Capture the cell that displays the provided text and extract its (x, y) central coordinate. 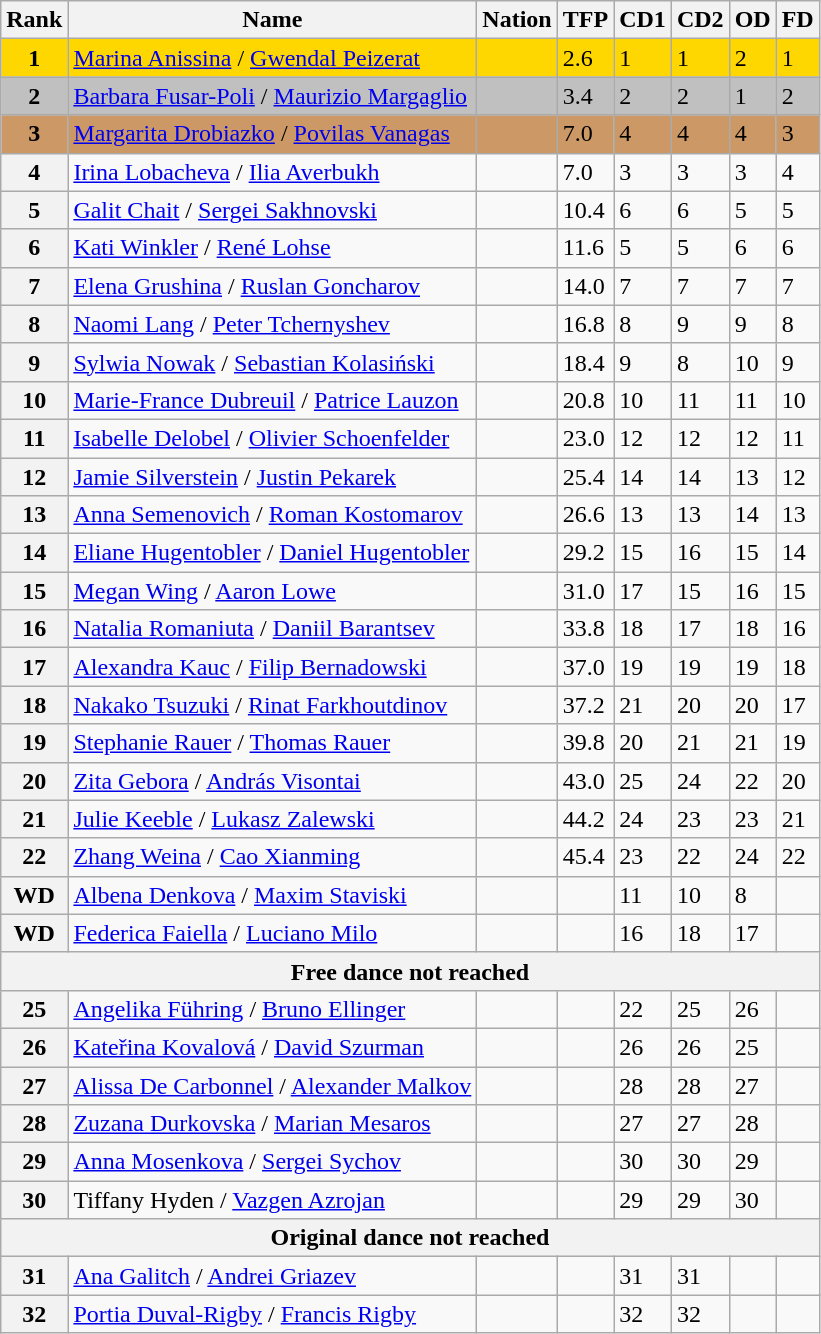
Isabelle Delobel / Olivier Schoenfelder (272, 438)
20.8 (585, 400)
29.2 (585, 553)
Galit Chait / Sergei Sakhnovski (272, 210)
Alexandra Kauc / Filip Bernadowski (272, 667)
Zhang Weina / Cao Xianming (272, 857)
Angelika Führing / Bruno Ellinger (272, 1009)
Original dance not reached (410, 1238)
Barbara Fusar-Poli / Maurizio Margaglio (272, 96)
CD2 (700, 20)
Stephanie Rauer / Thomas Rauer (272, 743)
16.8 (585, 324)
25.4 (585, 477)
Rank (34, 20)
Portia Duval-Rigby / Francis Rigby (272, 1314)
Irina Lobacheva / Ilia Averbukh (272, 172)
Zita Gebora / András Visontai (272, 781)
Naomi Lang / Peter Tchernyshev (272, 324)
Eliane Hugentobler / Daniel Hugentobler (272, 553)
Nation (517, 20)
Alissa De Carbonnel / Alexander Malkov (272, 1085)
Albena Denkova / Maxim Staviski (272, 895)
26.6 (585, 515)
Nakako Tsuzuki / Rinat Farkhoutdinov (272, 705)
31.0 (585, 591)
Ana Galitch / Andrei Griazev (272, 1276)
Kateřina Kovalová / David Szurman (272, 1047)
TFP (585, 20)
3.4 (585, 96)
11.6 (585, 248)
2.6 (585, 58)
Sylwia Nowak / Sebastian Kolasiński (272, 362)
Free dance not reached (410, 971)
Margarita Drobiazko / Povilas Vanagas (272, 134)
39.8 (585, 743)
Jamie Silverstein / Justin Pekarek (272, 477)
CD1 (643, 20)
23.0 (585, 438)
44.2 (585, 819)
Julie Keeble / Lukasz Zalewski (272, 819)
Anna Mosenkova / Sergei Sychov (272, 1162)
43.0 (585, 781)
14.0 (585, 286)
Anna Semenovich / Roman Kostomarov (272, 515)
Zuzana Durkovska / Marian Mesaros (272, 1124)
Marina Anissina / Gwendal Peizerat (272, 58)
Natalia Romaniuta / Daniil Barantsev (272, 629)
37.2 (585, 705)
37.0 (585, 667)
33.8 (585, 629)
Megan Wing / Aaron Lowe (272, 591)
Kati Winkler / René Lohse (272, 248)
OD (752, 20)
45.4 (585, 857)
Federica Faiella / Luciano Milo (272, 933)
18.4 (585, 362)
Tiffany Hyden / Vazgen Azrojan (272, 1200)
FD (798, 20)
10.4 (585, 210)
Marie-France Dubreuil / Patrice Lauzon (272, 400)
Elena Grushina / Ruslan Goncharov (272, 286)
Name (272, 20)
